From the cell containing the given text, extract its center point as [x, y] coordinate. 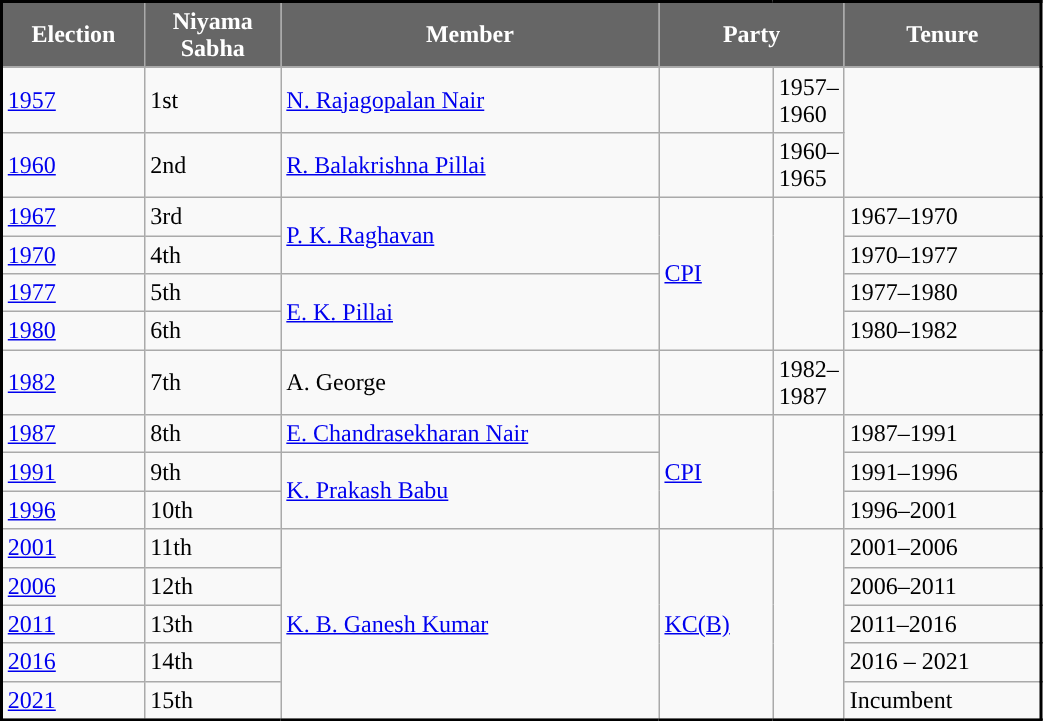
4th [213, 255]
1st [213, 100]
1996 [74, 510]
Member [470, 35]
Tenure [942, 35]
1977–1980 [942, 293]
2016 [74, 662]
K. Prakash Babu [470, 491]
KC(B) [716, 624]
1987 [74, 434]
3rd [213, 216]
N. Rajagopalan Nair [470, 100]
R. Balakrishna Pillai [470, 164]
2nd [213, 164]
1991 [74, 472]
15th [213, 700]
2001 [74, 548]
A. George [470, 382]
1996–2001 [942, 510]
1960–1965 [808, 164]
2011 [74, 624]
2006–2011 [942, 586]
11th [213, 548]
9th [213, 472]
1982–1987 [808, 382]
Election [74, 35]
E. K. Pillai [470, 312]
Incumbent [942, 700]
12th [213, 586]
7th [213, 382]
5th [213, 293]
1957–1960 [808, 100]
NiyamaSabha [213, 35]
P. K. Raghavan [470, 235]
E. Chandrasekharan Nair [470, 434]
1957 [74, 100]
1982 [74, 382]
2021 [74, 700]
1970 [74, 255]
2011–2016 [942, 624]
1970–1977 [942, 255]
13th [213, 624]
Party [752, 35]
2001–2006 [942, 548]
2016 – 2021 [942, 662]
1980–1982 [942, 331]
2006 [74, 586]
8th [213, 434]
10th [213, 510]
K. B. Ganesh Kumar [470, 624]
14th [213, 662]
1980 [74, 331]
1977 [74, 293]
1960 [74, 164]
6th [213, 331]
1967–1970 [942, 216]
1991–1996 [942, 472]
1967 [74, 216]
1987–1991 [942, 434]
